Search for the cell housing the specified text and yield its (X, Y) center coordinate. 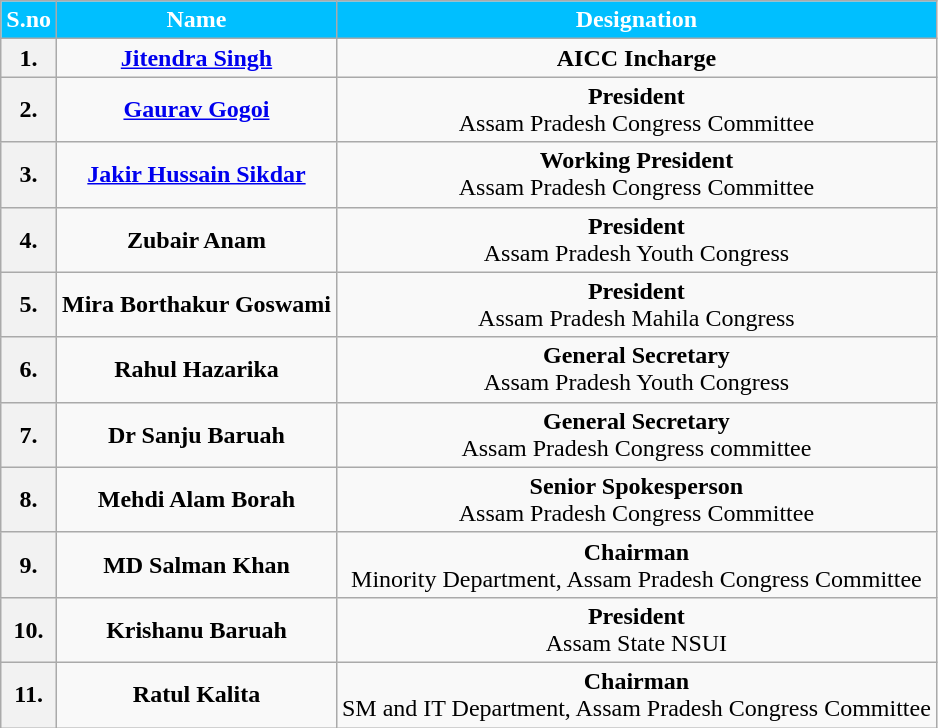
3. (29, 174)
MD Salman Khan (197, 564)
Working PresidentAssam Pradesh Congress Committee (636, 174)
5. (29, 304)
Dr Sanju Baruah (197, 434)
9. (29, 564)
General SecretaryAssam Pradesh Youth Congress (636, 370)
7. (29, 434)
11. (29, 694)
Gaurav Gogoi (197, 110)
Designation (636, 20)
Name (197, 20)
6. (29, 370)
PresidentAssam Pradesh Congress Committee (636, 110)
Mehdi Alam Borah (197, 500)
Mira Borthakur Goswami (197, 304)
10. (29, 630)
General SecretaryAssam Pradesh Congress committee (636, 434)
S.no (29, 20)
ChairmanSM and IT Department, Assam Pradesh Congress Committee (636, 694)
2. (29, 110)
Ratul Kalita (197, 694)
1. (29, 58)
Zubair Anam (197, 240)
4. (29, 240)
Jitendra Singh (197, 58)
President Assam Pradesh Mahila Congress (636, 304)
Krishanu Baruah (197, 630)
AICC Incharge (636, 58)
8. (29, 500)
Jakir Hussain Sikdar (197, 174)
ChairmanMinority Department, Assam Pradesh Congress Committee (636, 564)
Senior Spokesperson Assam Pradesh Congress Committee (636, 500)
PresidentAssam State NSUI (636, 630)
Rahul Hazarika (197, 370)
President Assam Pradesh Youth Congress (636, 240)
